Provide the [X, Y] coordinate of the cell's center where the given text is located.  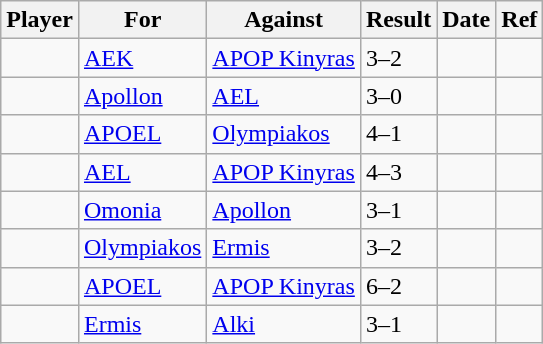
Ref [520, 20]
Alki [284, 324]
For [142, 20]
Result [398, 20]
4–1 [398, 134]
3–0 [398, 96]
Player [40, 20]
Omonia [142, 210]
6–2 [398, 286]
AEK [142, 58]
Against [284, 20]
4–3 [398, 172]
Date [466, 20]
